Determine the (x, y) coordinate at the center of the cell enclosing the given text.  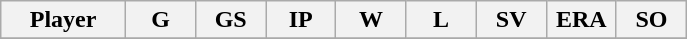
W (371, 20)
G (160, 20)
L (441, 20)
SO (651, 20)
ERA (581, 20)
Player (64, 20)
GS (231, 20)
IP (301, 20)
SV (511, 20)
